Pinpoint the cell where the given text exists, returning its (X, Y) midpoint coordinate. 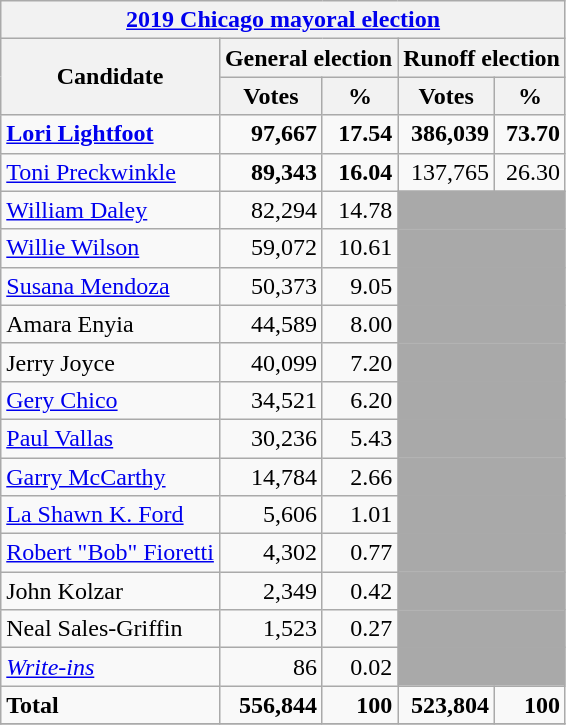
Willie Wilson (110, 248)
Paul Vallas (110, 438)
William Daley (110, 210)
Lori Lightfoot (110, 134)
44,589 (270, 324)
Candidate (110, 77)
2.66 (360, 477)
0.77 (360, 553)
14.78 (360, 210)
50,373 (270, 286)
16.04 (360, 172)
386,039 (446, 134)
2,349 (270, 591)
Garry McCarthy (110, 477)
86 (270, 667)
Susana Mendoza (110, 286)
82,294 (270, 210)
89,343 (270, 172)
0.27 (360, 629)
0.02 (360, 667)
10.61 (360, 248)
1.01 (360, 515)
7.20 (360, 362)
John Kolzar (110, 591)
Neal Sales-Griffin (110, 629)
556,844 (270, 705)
4,302 (270, 553)
Write-ins (110, 667)
40,099 (270, 362)
6.20 (360, 400)
1,523 (270, 629)
73.70 (530, 134)
Robert "Bob" Fioretti (110, 553)
5,606 (270, 515)
La Shawn K. Ford (110, 515)
Total (110, 705)
9.05 (360, 286)
14,784 (270, 477)
26.30 (530, 172)
34,521 (270, 400)
Toni Preckwinkle (110, 172)
30,236 (270, 438)
97,667 (270, 134)
2019 Chicago mayoral election (284, 20)
Runoff election (482, 58)
Jerry Joyce (110, 362)
523,804 (446, 705)
Gery Chico (110, 400)
5.43 (360, 438)
59,072 (270, 248)
Amara Enyia (110, 324)
0.42 (360, 591)
17.54 (360, 134)
137,765 (446, 172)
8.00 (360, 324)
General election (308, 58)
